Find where the given text appears and provide that cell's center as (X, Y) coordinate. 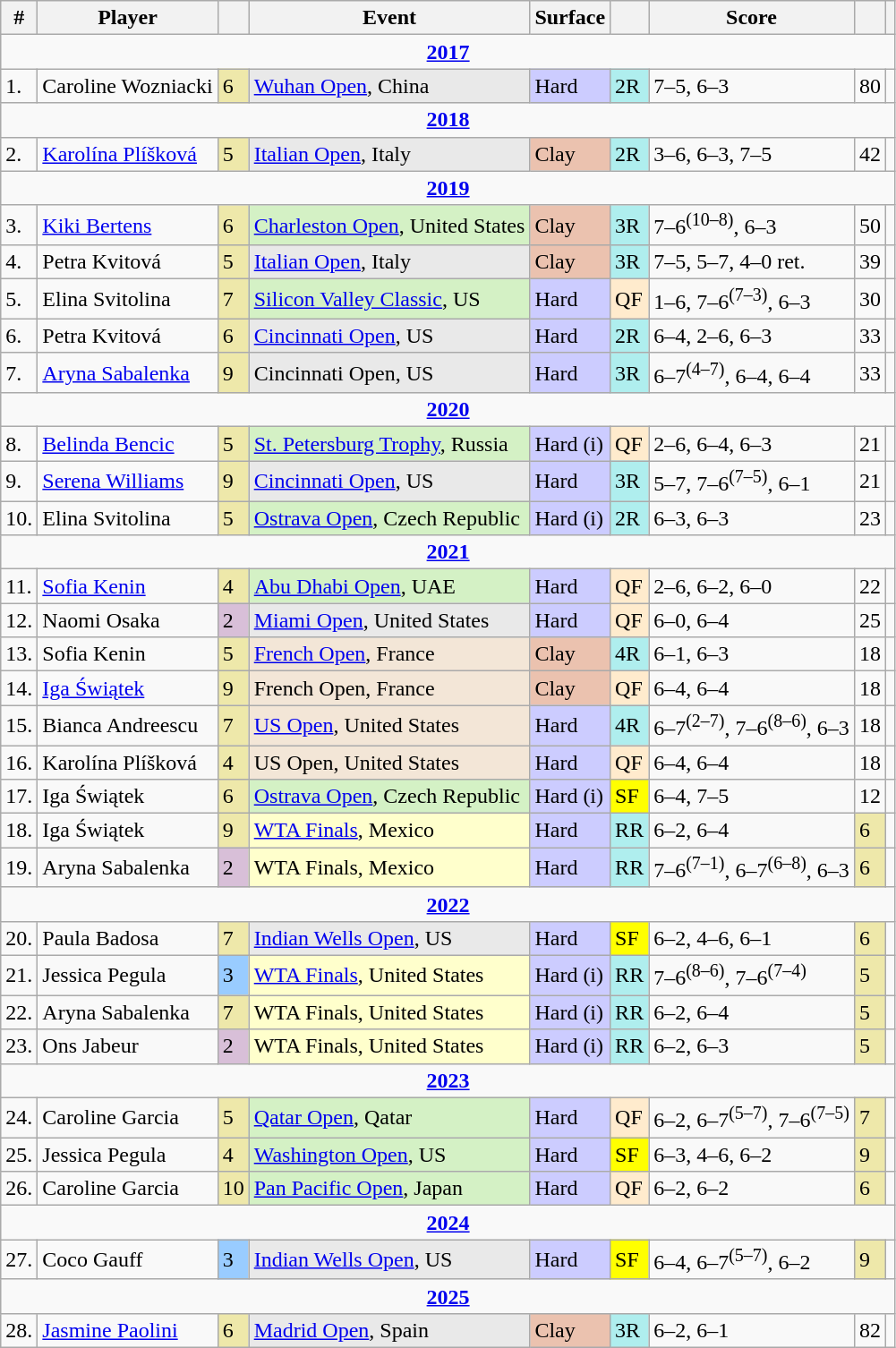
5. (20, 299)
3. (20, 226)
6–3, 4–6, 6–2 (752, 1155)
Wuhan Open, China (389, 86)
Qatar Open, Qatar (389, 1117)
4. (20, 262)
Serena Williams (127, 482)
13. (20, 654)
2020 (448, 410)
2017 (448, 52)
6–0, 6–4 (752, 620)
25 (870, 620)
17. (20, 797)
15. (20, 725)
6–7(4–7), 6–4, 6–4 (752, 372)
Score (752, 18)
14. (20, 688)
2018 (448, 120)
Coco Gauff (127, 1260)
1. (20, 86)
39 (870, 262)
Paula Badosa (127, 938)
Abu Dhabi Open, UAE (389, 586)
St. Petersburg Trophy, Russia (389, 444)
6–3, 6–3 (752, 518)
Ons Jabeur (127, 1046)
7–6(10–8), 6–3 (752, 226)
22 (870, 586)
2–6, 6–4, 6–3 (752, 444)
23 (870, 518)
7. (20, 372)
16. (20, 763)
6–1, 6–3 (752, 654)
6–4, 7–5 (752, 797)
3–6, 6–3, 7–5 (752, 154)
Player (127, 18)
2024 (448, 1223)
Pan Pacific Open, Japan (389, 1189)
27. (20, 1260)
5–7, 7–6(7–5), 6–1 (752, 482)
6–2, 6–1 (752, 1330)
Charleston Open, United States (389, 226)
6–7(2–7), 7–6(8–6), 6–3 (752, 725)
23. (20, 1046)
Jasmine Paolini (127, 1330)
Miami Open, United States (389, 620)
10 (233, 1189)
Surface (570, 18)
6. (20, 336)
18. (20, 831)
7–6(7–1), 6–7(6–8), 6–3 (752, 868)
7–6(8–6), 7–6(7–4) (752, 976)
25. (20, 1155)
# (20, 18)
Belinda Bencic (127, 444)
2–6, 6–2, 6–0 (752, 586)
Naomi Osaka (127, 620)
Caroline Wozniacki (127, 86)
1–6, 7–6(7–3), 6–3 (752, 299)
12 (870, 797)
Washington Open, US (389, 1155)
6–2, 4–6, 6–1 (752, 938)
9. (20, 482)
7–5, 5–7, 4–0 ret. (752, 262)
20. (20, 938)
26. (20, 1189)
82 (870, 1330)
6–2, 6–7(5–7), 7–6(7–5) (752, 1117)
2023 (448, 1080)
6–2, 6–2 (752, 1189)
6–2, 6–3 (752, 1046)
12. (20, 620)
6–4, 2–6, 6–3 (752, 336)
24. (20, 1117)
7–5, 6–3 (752, 86)
22. (20, 1012)
2022 (448, 904)
Silicon Valley Classic, US (389, 299)
Madrid Open, Spain (389, 1330)
21. (20, 976)
10. (20, 518)
2021 (448, 552)
2. (20, 154)
2019 (448, 188)
6–4, 6–7(5–7), 6–2 (752, 1260)
11. (20, 586)
30 (870, 299)
50 (870, 226)
28. (20, 1330)
42 (870, 154)
8. (20, 444)
80 (870, 86)
Event (389, 18)
2025 (448, 1296)
19. (20, 868)
Bianca Andreescu (127, 725)
Kiki Bertens (127, 226)
